For the text-containing cell, return its midpoint in (x, y) coordinate format. 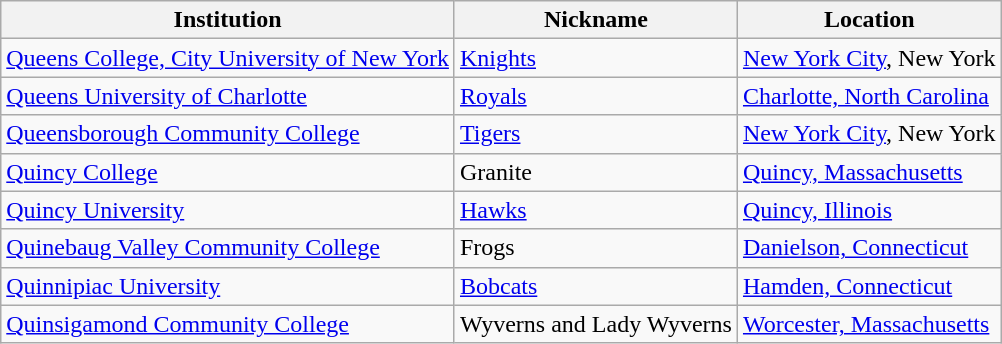
Quincy, Massachusetts (869, 172)
Quincy, Illinois (869, 210)
Royals (596, 96)
Location (869, 20)
Charlotte, North Carolina (869, 96)
Quinsigamond Community College (228, 324)
Wyverns and Lady Wyverns (596, 324)
Institution (228, 20)
Granite (596, 172)
Frogs (596, 248)
Knights (596, 58)
Queens University of Charlotte (228, 96)
Queens College, City University of New York (228, 58)
Quinebaug Valley Community College (228, 248)
Nickname (596, 20)
Hawks (596, 210)
Bobcats (596, 286)
Danielson, Connecticut (869, 248)
Quincy College (228, 172)
Tigers (596, 134)
Hamden, Connecticut (869, 286)
Queensborough Community College (228, 134)
Worcester, Massachusetts (869, 324)
Quinnipiac University (228, 286)
Quincy University (228, 210)
